Provide the [X, Y] coordinate of the cell's center where the given text is located.  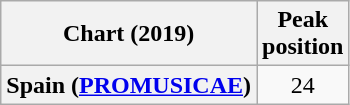
Peakposition [303, 34]
Spain (PROMUSICAE) [129, 85]
24 [303, 85]
Chart (2019) [129, 34]
